Find where the given text appears and provide that cell's center as (x, y) coordinate. 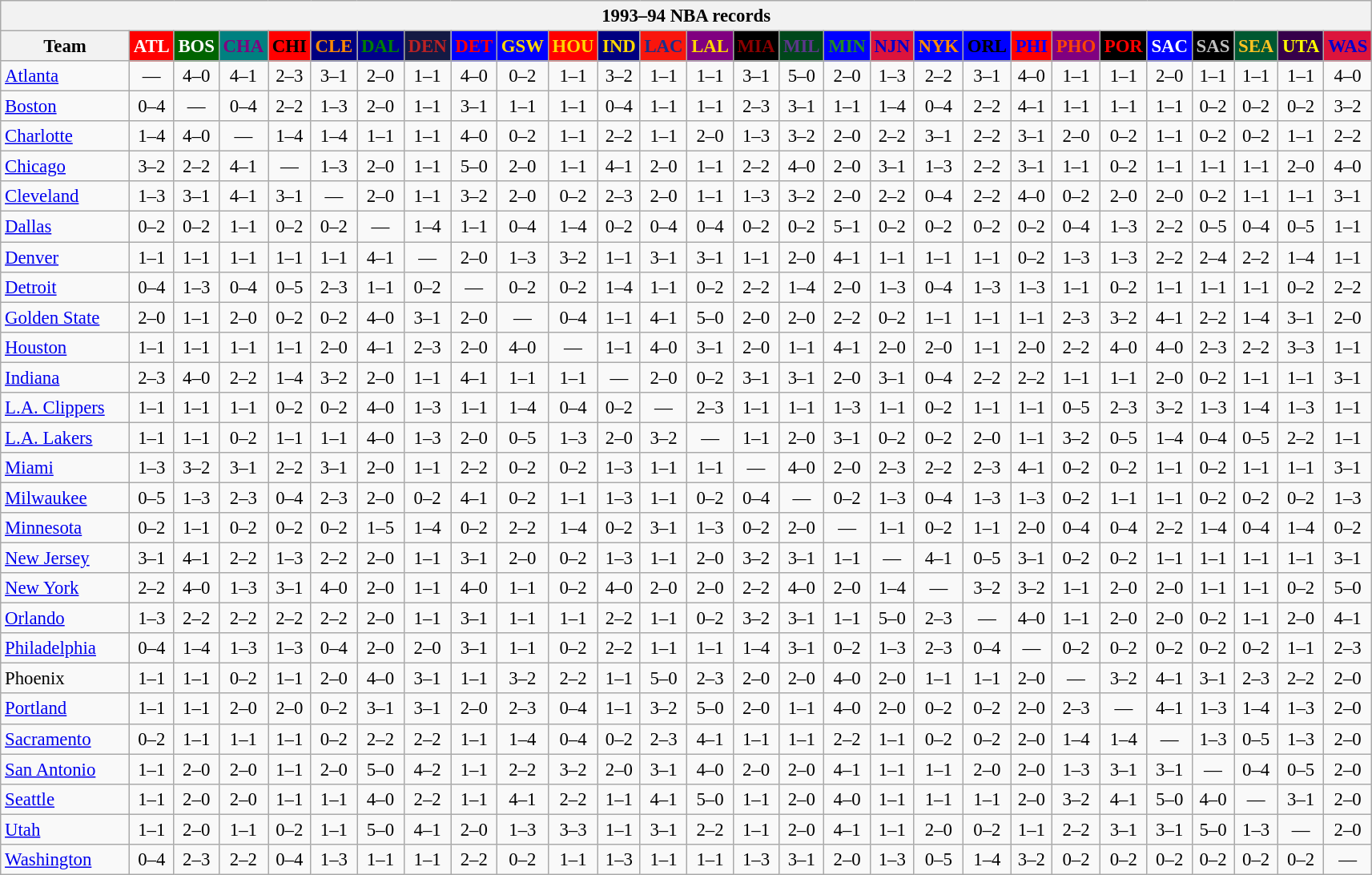
DAL (381, 46)
Chicago (66, 167)
Philadelphia (66, 648)
Houston (66, 347)
Orlando (66, 619)
Denver (66, 257)
Utah (66, 829)
DEN (428, 46)
PHI (1032, 46)
CHA (243, 46)
POR (1123, 46)
Portland (66, 709)
Charlotte (66, 136)
L.A. Clippers (66, 408)
New York (66, 588)
MIL (802, 46)
2–4 (1213, 257)
NJN (892, 46)
Indiana (66, 377)
ATL (151, 46)
5–1 (847, 227)
New Jersey (66, 558)
Phoenix (66, 679)
San Antonio (66, 769)
4–2 (428, 769)
NYK (939, 46)
SAS (1213, 46)
CLE (333, 46)
LAL (710, 46)
Detroit (66, 287)
BOS (196, 46)
Seattle (66, 799)
SAC (1169, 46)
GSW (522, 46)
1–5 (381, 528)
UTA (1301, 46)
ORL (987, 46)
SEA (1256, 46)
Cleveland (66, 196)
Team (66, 46)
HOU (573, 46)
IND (619, 46)
LAC (663, 46)
Atlanta (66, 76)
Milwaukee (66, 498)
CHI (289, 46)
Sacramento (66, 739)
Dallas (66, 227)
Boston (66, 107)
Miami (66, 468)
L.A. Lakers (66, 437)
1993–94 NBA records (686, 16)
WAS (1348, 46)
MIN (847, 46)
MIA (756, 46)
Washington (66, 860)
DET (474, 46)
Minnesota (66, 528)
Golden State (66, 317)
PHO (1076, 46)
